Locate the cell with the specified text and output its [X, Y] center coordinate. 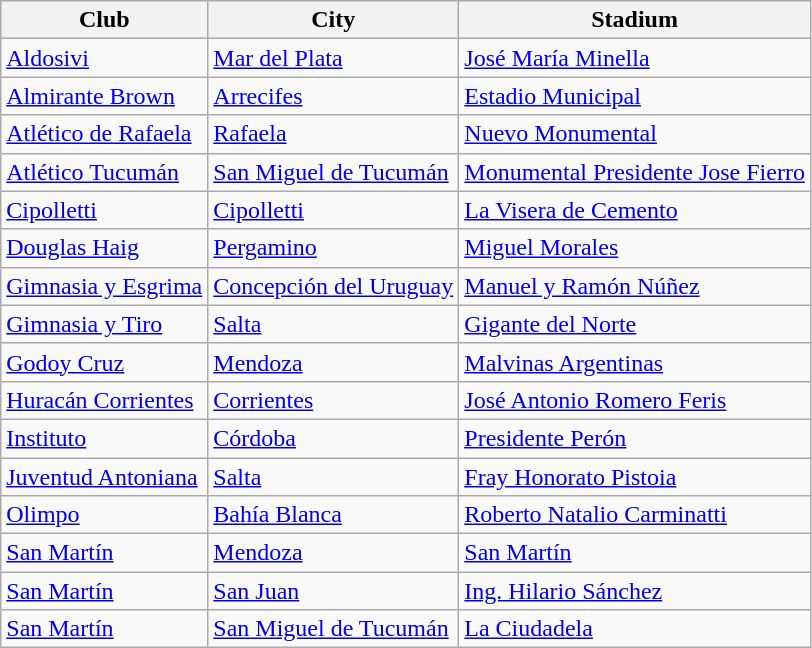
Ing. Hilario Sánchez [635, 591]
Olimpo [104, 515]
José Antonio Romero Feris [635, 400]
Huracán Corrientes [104, 400]
Monumental Presidente Jose Fierro [635, 172]
Manuel y Ramón Núñez [635, 286]
La Ciudadela [635, 629]
Atlético Tucumán [104, 172]
Concepción del Uruguay [334, 286]
Gimnasia y Tiro [104, 324]
La Visera de Cemento [635, 210]
Aldosivi [104, 58]
Malvinas Argentinas [635, 362]
Gimnasia y Esgrima [104, 286]
José María Minella [635, 58]
Mar del Plata [334, 58]
City [334, 20]
Pergamino [334, 248]
Gigante del Norte [635, 324]
Corrientes [334, 400]
Douglas Haig [104, 248]
Córdoba [334, 438]
Atlético de Rafaela [104, 134]
Almirante Brown [104, 96]
Rafaela [334, 134]
Bahía Blanca [334, 515]
Godoy Cruz [104, 362]
Nuevo Monumental [635, 134]
Stadium [635, 20]
Fray Honorato Pistoia [635, 477]
Arrecifes [334, 96]
Instituto [104, 438]
Roberto Natalio Carminatti [635, 515]
San Juan [334, 591]
Juventud Antoniana [104, 477]
Presidente Perón [635, 438]
Miguel Morales [635, 248]
Club [104, 20]
Estadio Municipal [635, 96]
